Extract the [X, Y] coordinate from the center of the cell holding the provided text.  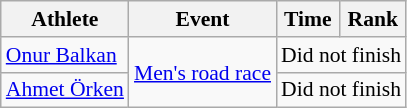
Ahmet Örken [65, 90]
Time [308, 19]
Rank [372, 19]
Men's road race [202, 72]
Athlete [65, 19]
Event [202, 19]
Onur Balkan [65, 55]
